Find where the given text appears and provide that cell's center as [x, y] coordinate. 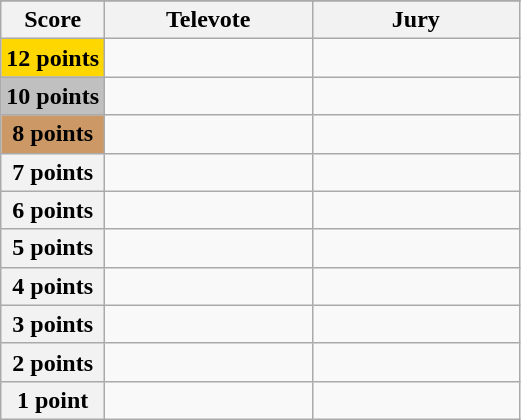
4 points [53, 286]
Televote [209, 20]
2 points [53, 362]
7 points [53, 172]
12 points [53, 58]
6 points [53, 210]
3 points [53, 324]
5 points [53, 248]
Score [53, 20]
8 points [53, 134]
Jury [416, 20]
1 point [53, 400]
10 points [53, 96]
